Capture the cell that displays the provided text and extract its (x, y) central coordinate. 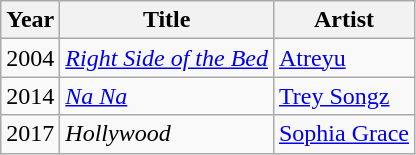
Year (30, 20)
2017 (30, 134)
Atreyu (344, 58)
Trey Songz (344, 96)
2014 (30, 96)
Sophia Grace (344, 134)
Right Side of the Bed (167, 58)
Hollywood (167, 134)
Title (167, 20)
2004 (30, 58)
Artist (344, 20)
Na Na (167, 96)
